Search for the cell housing the specified text and yield its (X, Y) center coordinate. 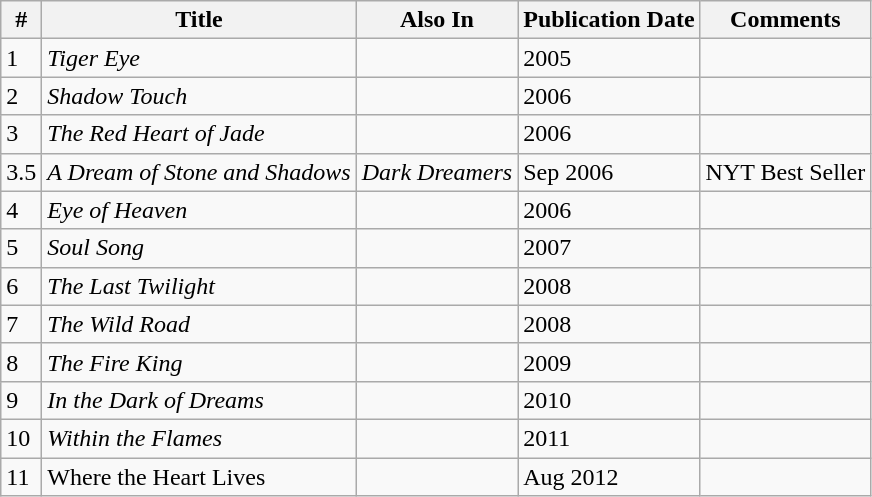
In the Dark of Dreams (199, 400)
7 (22, 324)
4 (22, 210)
2010 (609, 400)
1 (22, 58)
Shadow Touch (199, 96)
9 (22, 400)
5 (22, 248)
Comments (786, 20)
The Wild Road (199, 324)
Dark Dreamers (436, 172)
Publication Date (609, 20)
10 (22, 438)
Eye of Heaven (199, 210)
2009 (609, 362)
# (22, 20)
6 (22, 286)
NYT Best Seller (786, 172)
Sep 2006 (609, 172)
Aug 2012 (609, 477)
2 (22, 96)
Soul Song (199, 248)
Also In (436, 20)
Within the Flames (199, 438)
11 (22, 477)
A Dream of Stone and Shadows (199, 172)
2005 (609, 58)
2011 (609, 438)
The Last Twilight (199, 286)
3 (22, 134)
Tiger Eye (199, 58)
The Fire King (199, 362)
The Red Heart of Jade (199, 134)
Title (199, 20)
8 (22, 362)
Where the Heart Lives (199, 477)
3.5 (22, 172)
2007 (609, 248)
